Scan for the cell matching the given text and deliver its (X, Y) coordinate at center. 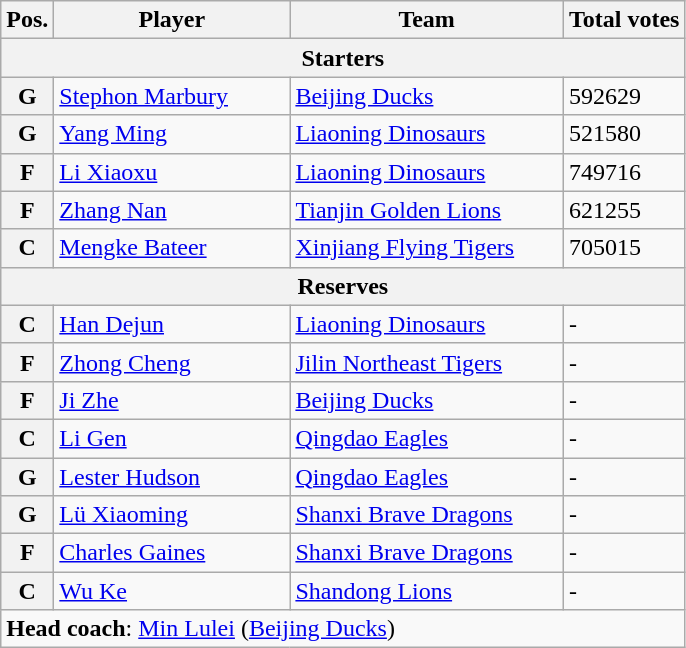
Starters (343, 58)
Han Dejun (172, 324)
Ji Zhe (172, 400)
Head coach: Min Lulei (Beijing Ducks) (343, 629)
Tianjin Golden Lions (427, 210)
Jilin Northeast Tigers (427, 362)
Mengke Bateer (172, 248)
Stephon Marbury (172, 96)
Shandong Lions (427, 591)
Lester Hudson (172, 477)
621255 (624, 210)
Wu Ke (172, 591)
Reserves (343, 286)
Xinjiang Flying Tigers (427, 248)
749716 (624, 172)
Zhong Cheng (172, 362)
Total votes (624, 20)
Li Xiaoxu (172, 172)
Li Gen (172, 438)
521580 (624, 134)
Lü Xiaoming (172, 515)
705015 (624, 248)
Charles Gaines (172, 553)
Pos. (28, 20)
Zhang Nan (172, 210)
592629 (624, 96)
Player (172, 20)
Yang Ming (172, 134)
Team (427, 20)
